Identify which cell holds the provided text, then report its (X, Y) central coordinate. 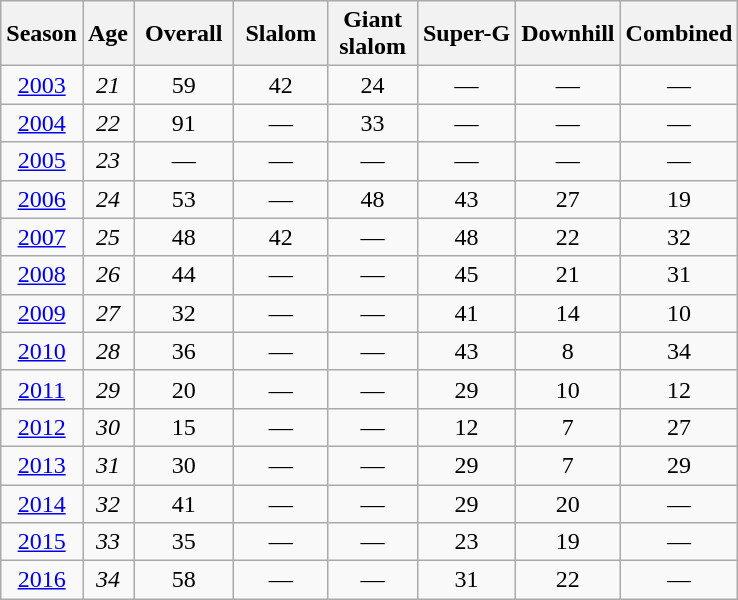
2009 (42, 313)
35 (184, 542)
2005 (42, 161)
2010 (42, 351)
28 (108, 351)
Downhill (568, 34)
2003 (42, 85)
2007 (42, 237)
53 (184, 199)
25 (108, 237)
2004 (42, 123)
2011 (42, 389)
2016 (42, 580)
Age (108, 34)
Giant slalom (373, 34)
2013 (42, 465)
2008 (42, 275)
2015 (42, 542)
Super-G (466, 34)
91 (184, 123)
Slalom (281, 34)
36 (184, 351)
Overall (184, 34)
2014 (42, 503)
26 (108, 275)
2006 (42, 199)
15 (184, 427)
Season (42, 34)
58 (184, 580)
14 (568, 313)
45 (466, 275)
44 (184, 275)
8 (568, 351)
2012 (42, 427)
59 (184, 85)
Combined (679, 34)
